Output the (X, Y) coordinate of the center of the cell containing the given text.  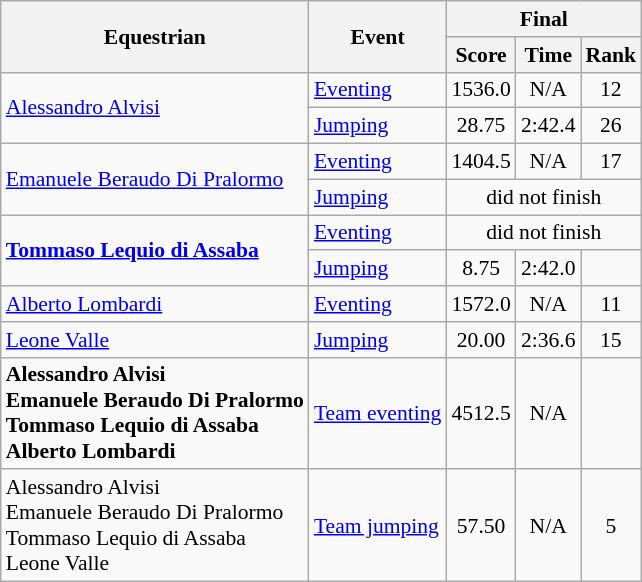
2:42.4 (548, 126)
Alberto Lombardi (155, 304)
26 (612, 126)
57.50 (480, 526)
28.75 (480, 126)
11 (612, 304)
Equestrian (155, 36)
Leone Valle (155, 340)
8.75 (480, 269)
Alessandro Alvisi Emanuele Beraudo Di Pralormo Tommaso Lequio di Assaba Alberto Lombardi (155, 413)
12 (612, 90)
Team eventing (378, 413)
15 (612, 340)
Time (548, 55)
Alessandro Alvisi Emanuele Beraudo Di Pralormo Tommaso Lequio di Assaba Leone Valle (155, 526)
1572.0 (480, 304)
Emanuele Beraudo Di Pralormo (155, 180)
2:36.6 (548, 340)
Final (544, 19)
1536.0 (480, 90)
5 (612, 526)
4512.5 (480, 413)
20.00 (480, 340)
Event (378, 36)
Team jumping (378, 526)
Alessandro Alvisi (155, 108)
Rank (612, 55)
1404.5 (480, 162)
17 (612, 162)
2:42.0 (548, 269)
Tommaso Lequio di Assaba (155, 250)
Score (480, 55)
